Find where the given text appears and provide that cell's center as (X, Y) coordinate. 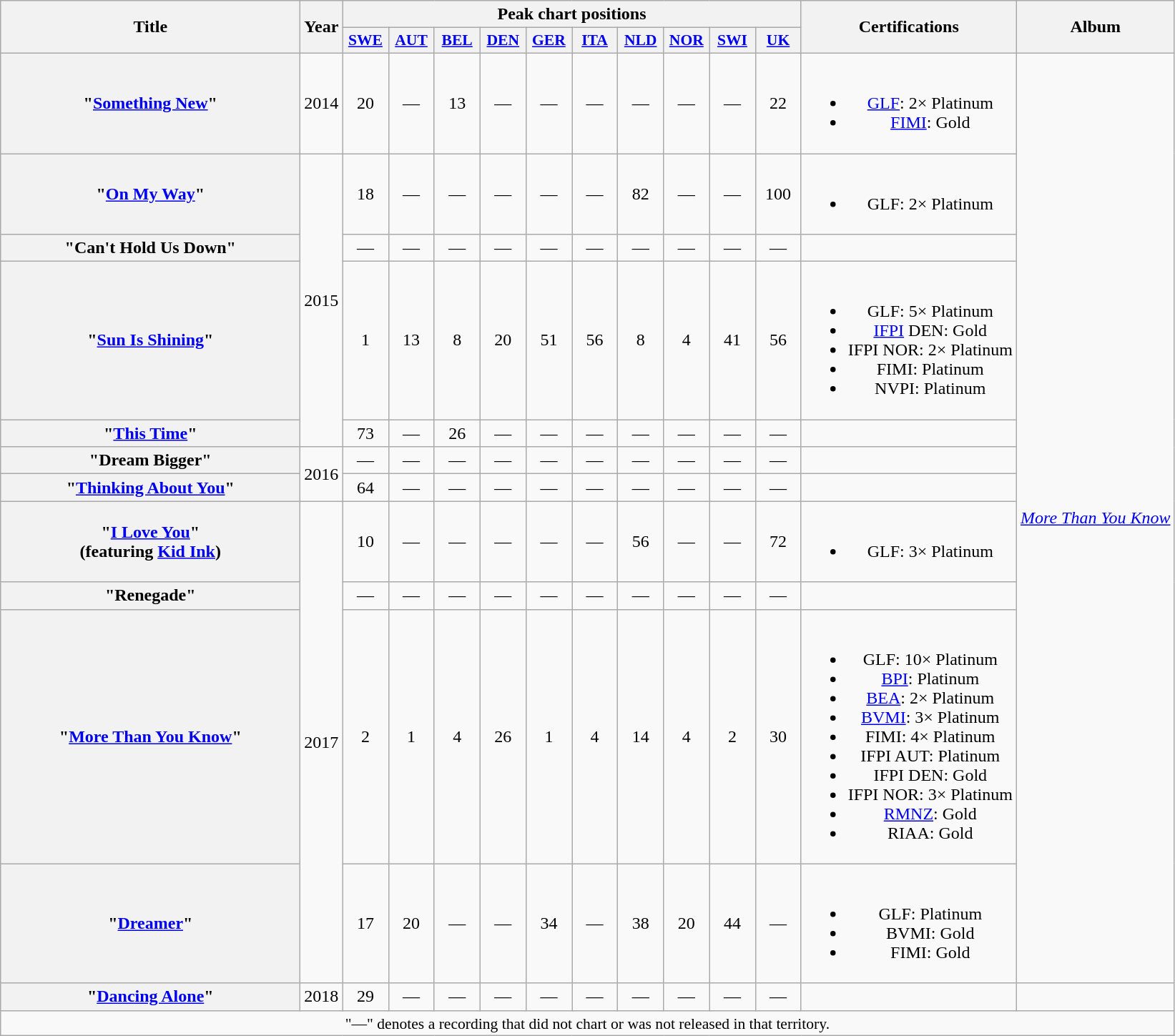
GLF: 2× Platinum (908, 193)
UK (778, 41)
SWE (365, 41)
"Something New" (150, 103)
14 (641, 736)
22 (778, 103)
72 (778, 542)
Album (1096, 27)
"Renegade" (150, 596)
38 (641, 924)
82 (641, 193)
SWI (732, 41)
73 (365, 433)
18 (365, 193)
2014 (322, 103)
17 (365, 924)
"Dancing Alone" (150, 997)
"I Love You"(featuring Kid Ink) (150, 542)
2017 (322, 742)
44 (732, 924)
"Thinking About You" (150, 488)
2015 (322, 300)
GLF: 3× Platinum (908, 542)
NLD (641, 41)
More Than You Know (1096, 518)
41 (732, 340)
GER (549, 41)
100 (778, 193)
29 (365, 997)
AUT (411, 41)
ITA (595, 41)
"Can't Hold Us Down" (150, 248)
10 (365, 542)
"On My Way" (150, 193)
"Dreamer" (150, 924)
34 (549, 924)
64 (365, 488)
Certifications (908, 27)
"Sun Is Shining" (150, 340)
GLF: 2× PlatinumFIMI: Gold (908, 103)
"—" denotes a recording that did not chart or was not released in that territory. (588, 1023)
"This Time" (150, 433)
Title (150, 27)
GLF: PlatinumBVMI: GoldFIMI: Gold (908, 924)
BEL (457, 41)
NOR (687, 41)
Year (322, 27)
GLF: 5× PlatinumIFPI DEN: GoldIFPI NOR: 2× PlatinumFIMI: PlatinumNVPI: Platinum (908, 340)
2018 (322, 997)
30 (778, 736)
51 (549, 340)
2016 (322, 474)
"More Than You Know" (150, 736)
DEN (503, 41)
"Dream Bigger" (150, 460)
Peak chart positions (572, 14)
